From the cell containing the given text, extract its center point as (X, Y) coordinate. 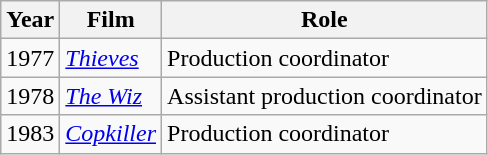
The Wiz (111, 96)
Role (325, 20)
1977 (30, 58)
1978 (30, 96)
Copkiller (111, 134)
1983 (30, 134)
Assistant production coordinator (325, 96)
Film (111, 20)
Thieves (111, 58)
Year (30, 20)
